From the cell containing the given text, extract its center point as (x, y) coordinate. 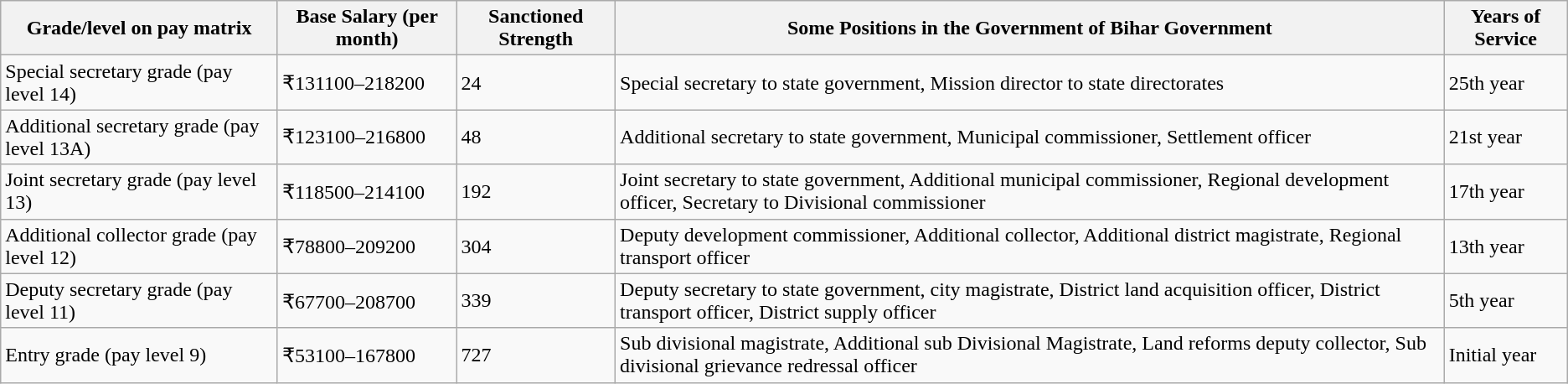
24 (536, 82)
304 (536, 246)
Special secretary grade (pay level 14) (139, 82)
₹67700–208700 (367, 300)
Base Salary (per month) (367, 29)
48 (536, 138)
₹131100–218200 (367, 82)
Grade/level on pay matrix (139, 29)
192 (536, 191)
Joint secretary to state government, Additional municipal commissioner, Regional development officer, Secretary to Divisional commissioner (1030, 191)
Deputy secretary to state government, city magistrate, District land acquisition officer, District transport officer, District supply officer (1030, 300)
₹118500–214100 (367, 191)
Some Positions in the Government of Bihar Government (1030, 29)
5th year (1506, 300)
Deputy development commissioner, Additional collector, Additional district magistrate, Regional transport officer (1030, 246)
13th year (1506, 246)
Sanctioned Strength (536, 29)
Additional secretary grade (pay level 13A) (139, 138)
Special secretary to state government, Mission director to state directorates (1030, 82)
25th year (1506, 82)
₹53100–167800 (367, 355)
21st year (1506, 138)
₹78800–209200 (367, 246)
Sub divisional magistrate, Additional sub Divisional Magistrate, Land reforms deputy collector, Sub divisional grievance redressal officer (1030, 355)
727 (536, 355)
Joint secretary grade (pay level 13) (139, 191)
Additional collector grade (pay level 12) (139, 246)
17th year (1506, 191)
Initial year (1506, 355)
Years of Service (1506, 29)
₹123100–216800 (367, 138)
339 (536, 300)
Deputy secretary grade (pay level 11) (139, 300)
Entry grade (pay level 9) (139, 355)
Additional secretary to state government, Municipal commissioner, Settlement officer (1030, 138)
